Locate the cell with the specified text and output its [x, y] center coordinate. 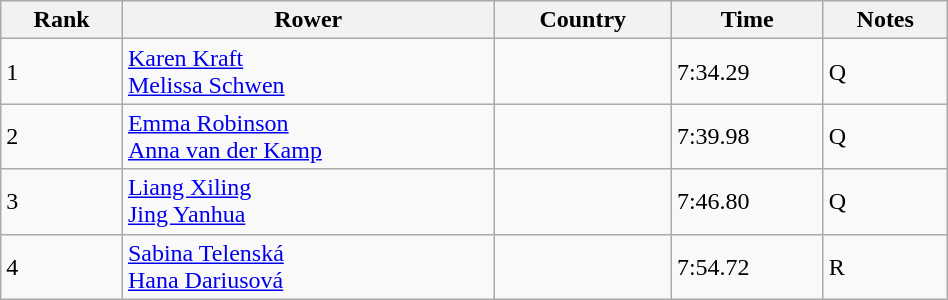
Notes [885, 20]
Rower [308, 20]
3 [62, 202]
R [885, 266]
Karen KraftMelissa Schwen [308, 72]
7:46.80 [747, 202]
Rank [62, 20]
Country [582, 20]
2 [62, 136]
Liang XilingJing Yanhua [308, 202]
7:34.29 [747, 72]
7:39.98 [747, 136]
Sabina TelenskáHana Dariusová [308, 266]
Emma RobinsonAnna van der Kamp [308, 136]
4 [62, 266]
1 [62, 72]
7:54.72 [747, 266]
Time [747, 20]
